Return the (X, Y) coordinate for the center point of the cell that contains the specified text.  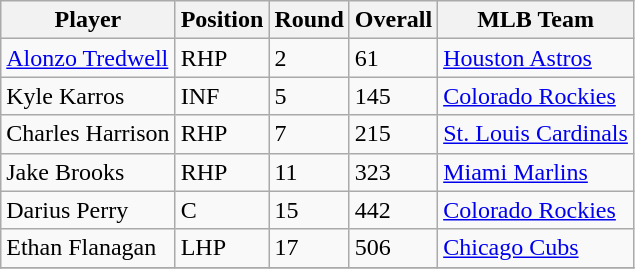
Darius Perry (88, 210)
Houston Astros (536, 58)
MLB Team (536, 20)
Chicago Cubs (536, 248)
LHP (222, 248)
C (222, 210)
Round (309, 20)
7 (309, 134)
145 (393, 96)
Miami Marlins (536, 172)
Charles Harrison (88, 134)
Player (88, 20)
61 (393, 58)
17 (309, 248)
St. Louis Cardinals (536, 134)
Ethan Flanagan (88, 248)
Jake Brooks (88, 172)
215 (393, 134)
Kyle Karros (88, 96)
INF (222, 96)
2 (309, 58)
323 (393, 172)
15 (309, 210)
442 (393, 210)
11 (309, 172)
Position (222, 20)
Overall (393, 20)
Alonzo Tredwell (88, 58)
506 (393, 248)
5 (309, 96)
